Return the [x, y] coordinate for the center point of the cell that contains the specified text.  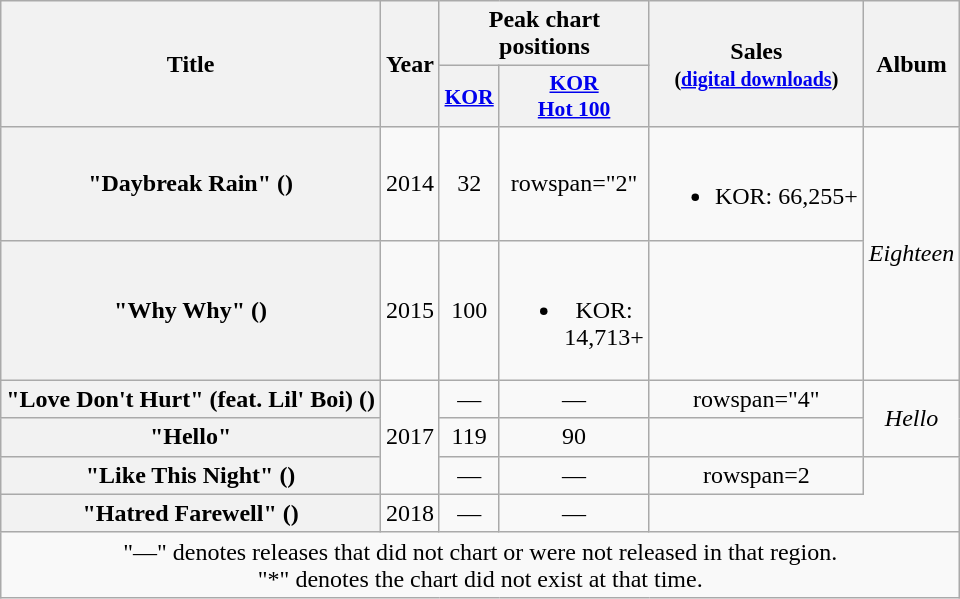
KOR: 66,255+ [756, 184]
2018 [410, 513]
Year [410, 64]
100 [468, 310]
rowspan=2 [756, 475]
Title [191, 64]
119 [468, 437]
rowspan="2" [574, 184]
"Daybreak Rain" () [191, 184]
Album [911, 64]
"Love Don't Hurt" (feat. Lil' Boi) () [191, 399]
KOR [468, 96]
2014 [410, 184]
KOR: 14,713+ [574, 310]
Hello [911, 418]
90 [574, 437]
"—" denotes releases that did not chart or were not released in that region."*" denotes the chart did not exist at that time. [480, 564]
"Why Why" () [191, 310]
Sales(digital downloads) [756, 64]
"Hatred Farewell" () [191, 513]
Eighteen [911, 254]
2017 [410, 437]
2015 [410, 310]
KORHot 100 [574, 96]
"Like This Night" () [191, 475]
Peak chart positions [544, 34]
32 [468, 184]
"Hello" [191, 437]
rowspan="4" [756, 399]
